From the cell containing the given text, extract its center point as (X, Y) coordinate. 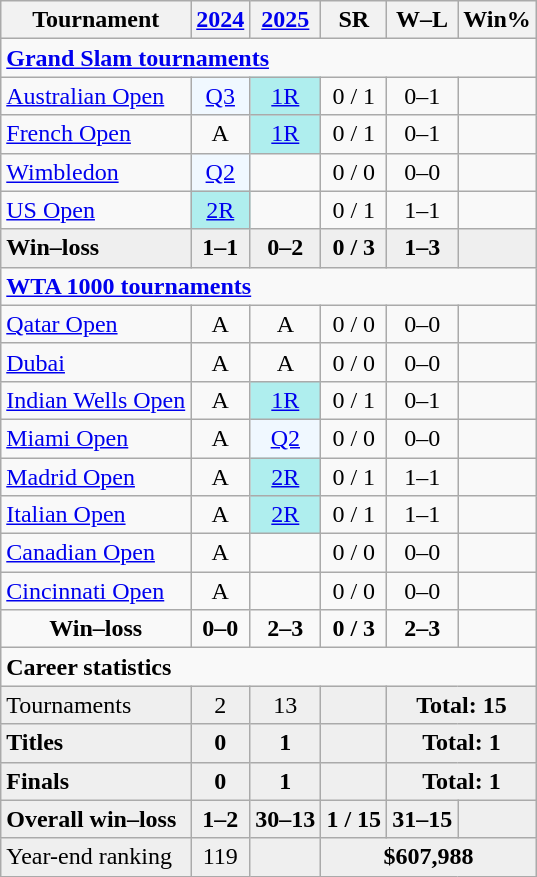
$607,988 (428, 857)
0–2 (286, 248)
1 / 15 (354, 819)
Career statistics (269, 667)
Madrid Open (96, 477)
Tournament (96, 20)
Miami Open (96, 438)
13 (286, 705)
Tournaments (96, 705)
2024 (220, 20)
Q3 (220, 96)
Canadian Open (96, 553)
Win% (498, 20)
Indian Wells Open (96, 400)
Overall win–loss (96, 819)
1–2 (220, 819)
Wimbledon (96, 172)
US Open (96, 210)
Grand Slam tournaments (269, 58)
Australian Open (96, 96)
WTA 1000 tournaments (269, 286)
SR (354, 20)
Finals (96, 781)
Dubai (96, 362)
30–13 (286, 819)
W–L (422, 20)
31–15 (422, 819)
French Open (96, 134)
Total: 15 (462, 705)
Cincinnati Open (96, 591)
Year-end ranking (96, 857)
Qatar Open (96, 324)
1–3 (422, 248)
2 (220, 705)
Italian Open (96, 515)
Titles (96, 743)
119 (220, 857)
2025 (286, 20)
